Provide the (X, Y) coordinate of the cell's center where the given text is located.  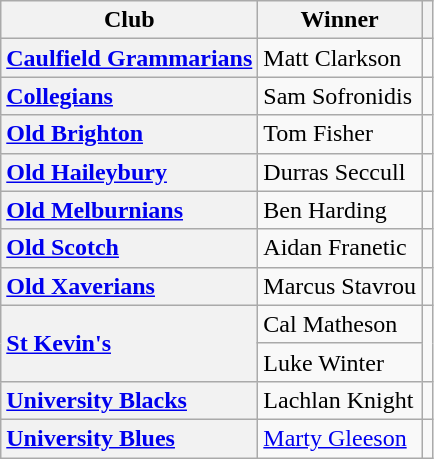
Lachlan Knight (340, 400)
Winner (340, 20)
Old Scotch (130, 248)
Old Melburnians (130, 210)
Club (130, 20)
Old Haileybury (130, 172)
Marcus Stavrou (340, 286)
Ben Harding (340, 210)
Durras Seccull (340, 172)
Collegians (130, 96)
Old Brighton (130, 134)
Old Xaverians (130, 286)
Matt Clarkson (340, 58)
University Blacks (130, 400)
Tom Fisher (340, 134)
University Blues (130, 438)
St Kevin's (130, 343)
Luke Winter (340, 362)
Aidan Franetic (340, 248)
Cal Matheson (340, 324)
Marty Gleeson (340, 438)
Caulfield Grammarians (130, 58)
Sam Sofronidis (340, 96)
